For the text-containing cell, return its midpoint in (x, y) coordinate format. 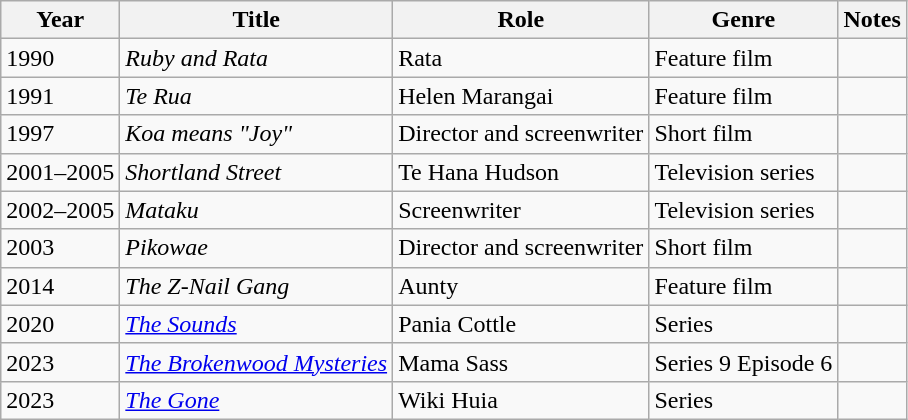
Year (60, 20)
The Brokenwood Mysteries (256, 362)
Shortland Street (256, 172)
2001–2005 (60, 172)
1990 (60, 58)
Genre (744, 20)
Pikowae (256, 248)
The Sounds (256, 324)
Notes (872, 20)
Aunty (521, 286)
The Gone (256, 400)
2003 (60, 248)
Ruby and Rata (256, 58)
Mataku (256, 210)
2020 (60, 324)
Mama Sass (521, 362)
Wiki Huia (521, 400)
Series 9 Episode 6 (744, 362)
2014 (60, 286)
2002–2005 (60, 210)
1991 (60, 96)
Helen Marangai (521, 96)
Screenwriter (521, 210)
Title (256, 20)
Pania Cottle (521, 324)
1997 (60, 134)
Te Rua (256, 96)
Role (521, 20)
The Z-Nail Gang (256, 286)
Te Hana Hudson (521, 172)
Koa means "Joy" (256, 134)
Rata (521, 58)
